Pinpoint the cell where the given text exists, returning its (x, y) midpoint coordinate. 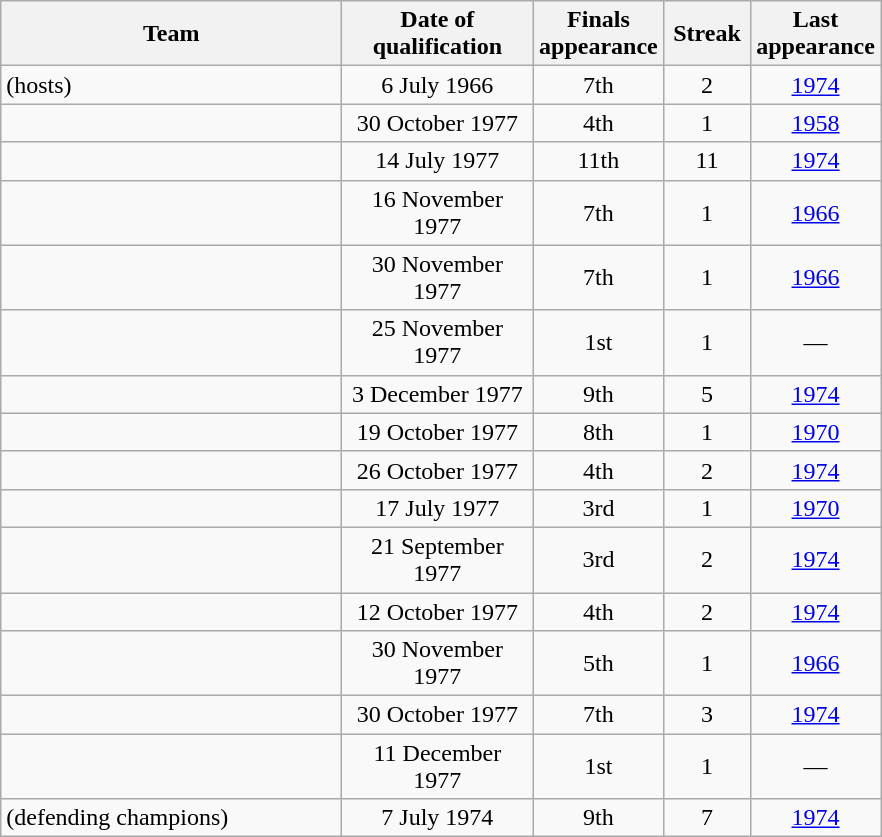
Finals appearance (598, 34)
16 November 1977 (438, 212)
17 July 1977 (438, 508)
(defending champions) (172, 818)
5th (598, 664)
6 July 1966 (438, 85)
11 December 1977 (438, 766)
Streak (707, 34)
Team (172, 34)
8th (598, 432)
14 July 1977 (438, 161)
5 (707, 394)
11 (707, 161)
3 December 1977 (438, 394)
7 (707, 818)
Date of qualification (438, 34)
(hosts) (172, 85)
Last appearance (816, 34)
26 October 1977 (438, 470)
7 July 1974 (438, 818)
25 November 1977 (438, 342)
1958 (816, 123)
21 September 1977 (438, 560)
11th (598, 161)
19 October 1977 (438, 432)
3 (707, 715)
12 October 1977 (438, 611)
